Extract the [x, y] coordinate from the center of the cell holding the provided text.  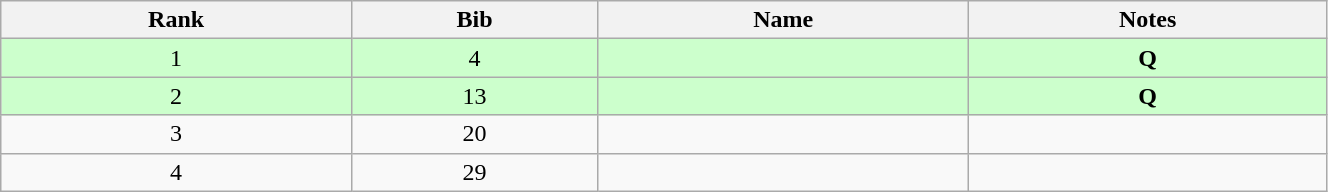
13 [474, 96]
Notes [1148, 20]
29 [474, 172]
20 [474, 134]
Rank [176, 20]
3 [176, 134]
1 [176, 58]
Bib [474, 20]
2 [176, 96]
Name [784, 20]
